Return [x, y] of the center of cell containing provided text 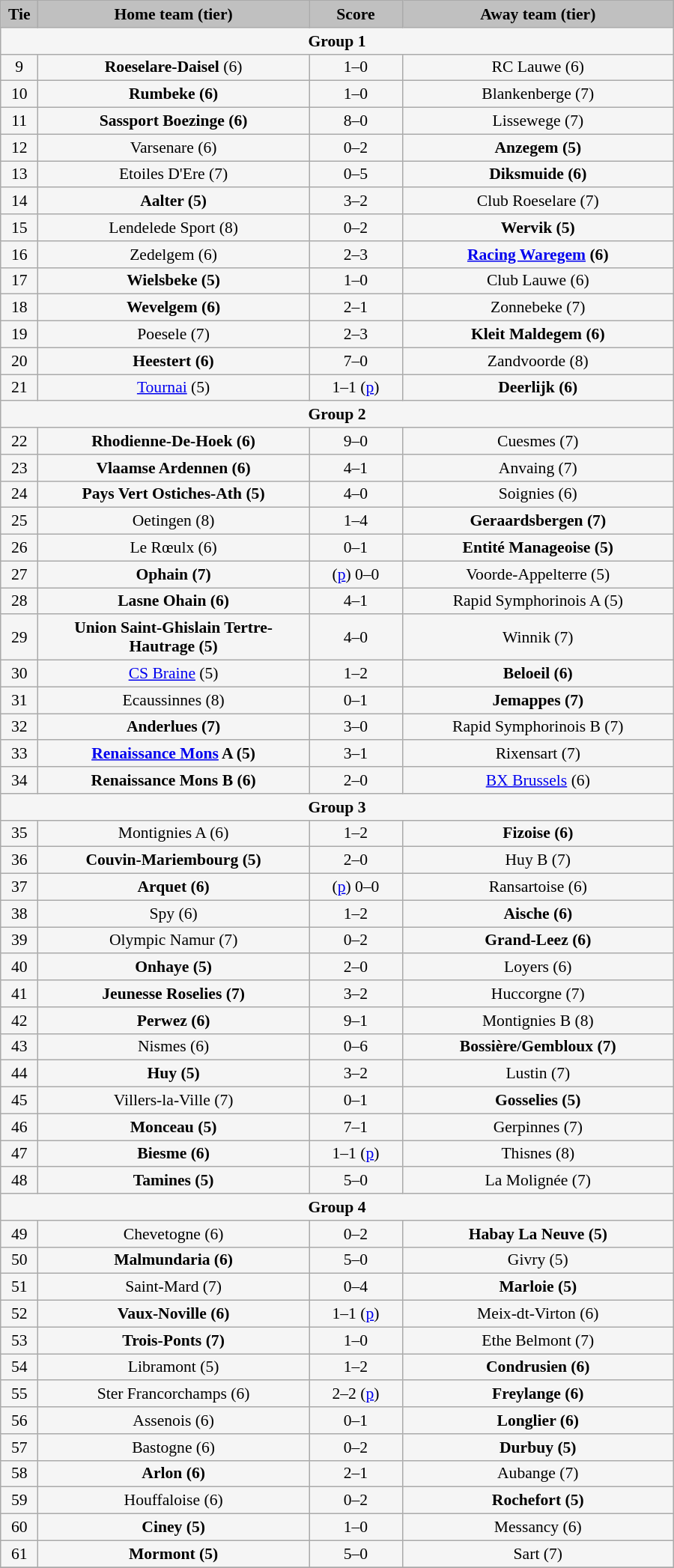
51 [19, 1287]
Group 3 [337, 807]
Givry (5) [538, 1260]
Away team (tier) [538, 14]
Group 2 [337, 415]
Lasne Ohain (6) [174, 601]
9–0 [356, 441]
Onhaye (5) [174, 967]
Wielsbeke (5) [174, 281]
9 [19, 67]
Fizoise (6) [538, 833]
7–0 [356, 361]
Club Roeselare (7) [538, 201]
Soignies (6) [538, 494]
28 [19, 601]
30 [19, 674]
56 [19, 1420]
Club Lauwe (6) [538, 281]
0–6 [356, 1047]
Aubange (7) [538, 1474]
Gerpinnes (7) [538, 1127]
Home team (tier) [174, 14]
Etoiles D'Ere (7) [174, 174]
25 [19, 521]
20 [19, 361]
48 [19, 1181]
Trois-Ponts (7) [174, 1340]
37 [19, 887]
46 [19, 1127]
Messancy (6) [538, 1528]
Arlon (6) [174, 1474]
12 [19, 148]
Nismes (6) [174, 1047]
Grand-Leez (6) [538, 941]
40 [19, 967]
54 [19, 1367]
53 [19, 1340]
Ecaussinnes (8) [174, 700]
Blankenberge (7) [538, 94]
0–5 [356, 174]
Rapid Symphorinois B (7) [538, 727]
19 [19, 335]
Sart (7) [538, 1554]
Ciney (5) [174, 1528]
Thisnes (8) [538, 1154]
Tamines (5) [174, 1181]
50 [19, 1260]
Ster Francorchamps (6) [174, 1394]
Score [356, 14]
BX Brussels (6) [538, 780]
35 [19, 833]
57 [19, 1447]
17 [19, 281]
Huy B (7) [538, 860]
2–2 (p) [356, 1394]
26 [19, 548]
21 [19, 388]
Deerlijk (6) [538, 388]
24 [19, 494]
29 [19, 638]
58 [19, 1474]
Tournai (5) [174, 388]
Olympic Namur (7) [174, 941]
Group 1 [337, 41]
Ethe Belmont (7) [538, 1340]
33 [19, 754]
Anzegem (5) [538, 148]
Anvaing (7) [538, 468]
11 [19, 121]
Longlier (6) [538, 1420]
55 [19, 1394]
Jemappes (7) [538, 700]
CS Braine (5) [174, 674]
Rapid Symphorinois A (5) [538, 601]
Bossière/Gembloux (7) [538, 1047]
52 [19, 1314]
Saint-Mard (7) [174, 1287]
RC Lauwe (6) [538, 67]
Cuesmes (7) [538, 441]
Villers-la-Ville (7) [174, 1101]
Malmundaria (6) [174, 1260]
Perwez (6) [174, 1021]
15 [19, 228]
Wevelgem (6) [174, 308]
Huy (5) [174, 1074]
60 [19, 1528]
Condrusien (6) [538, 1367]
Diksmuide (6) [538, 174]
59 [19, 1501]
Habay La Neuve (5) [538, 1234]
36 [19, 860]
Montignies A (6) [174, 833]
Tie [19, 14]
27 [19, 574]
Jeunesse Roselies (7) [174, 994]
Roeselare-Daisel (6) [174, 67]
45 [19, 1101]
42 [19, 1021]
31 [19, 700]
49 [19, 1234]
9–1 [356, 1021]
3–1 [356, 754]
Entité Manageoise (5) [538, 548]
Geraardsbergen (7) [538, 521]
Rixensart (7) [538, 754]
Houffaloise (6) [174, 1501]
32 [19, 727]
34 [19, 780]
14 [19, 201]
Marloie (5) [538, 1287]
La Molignée (7) [538, 1181]
Heestert (6) [174, 361]
Loyers (6) [538, 967]
Gosselies (5) [538, 1101]
Group 4 [337, 1207]
Assenois (6) [174, 1420]
Mormont (5) [174, 1554]
Lendelede Sport (8) [174, 228]
Ransartoise (6) [538, 887]
Zandvoorde (8) [538, 361]
7–1 [356, 1127]
Bastogne (6) [174, 1447]
Lissewege (7) [538, 121]
10 [19, 94]
Montignies B (8) [538, 1021]
Spy (6) [174, 914]
Aalter (5) [174, 201]
Chevetogne (6) [174, 1234]
Renaissance Mons A (5) [174, 754]
44 [19, 1074]
23 [19, 468]
Pays Vert Ostiches-Ath (5) [174, 494]
43 [19, 1047]
Biesme (6) [174, 1154]
Voorde-Appelterre (5) [538, 574]
Anderlues (7) [174, 727]
Winnik (7) [538, 638]
Racing Waregem (6) [538, 255]
47 [19, 1154]
Zonnebeke (7) [538, 308]
Vlaamse Ardennen (6) [174, 468]
Ophain (7) [174, 574]
Poesele (7) [174, 335]
3–0 [356, 727]
Le Rœulx (6) [174, 548]
22 [19, 441]
Libramont (5) [174, 1367]
Vaux-Noville (6) [174, 1314]
8–0 [356, 121]
Sassport Boezinge (6) [174, 121]
Kleit Maldegem (6) [538, 335]
16 [19, 255]
Lustin (7) [538, 1074]
Union Saint-Ghislain Tertre-Hautrage (5) [174, 638]
Rumbeke (6) [174, 94]
Meix-dt-Virton (6) [538, 1314]
Huccorgne (7) [538, 994]
Renaissance Mons B (6) [174, 780]
0–4 [356, 1287]
1–4 [356, 521]
Rochefort (5) [538, 1501]
38 [19, 914]
Aische (6) [538, 914]
Freylange (6) [538, 1394]
39 [19, 941]
Oetingen (8) [174, 521]
Rhodienne-De-Hoek (6) [174, 441]
18 [19, 308]
Zedelgem (6) [174, 255]
Arquet (6) [174, 887]
Couvin-Mariembourg (5) [174, 860]
Durbuy (5) [538, 1447]
Monceau (5) [174, 1127]
Wervik (5) [538, 228]
Beloeil (6) [538, 674]
41 [19, 994]
61 [19, 1554]
13 [19, 174]
Varsenare (6) [174, 148]
